Return [x, y] of the center of cell containing provided text 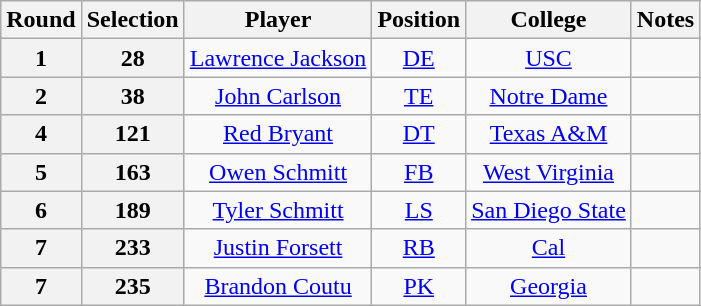
TE [419, 96]
233 [132, 248]
LS [419, 210]
38 [132, 96]
USC [549, 58]
6 [41, 210]
235 [132, 286]
163 [132, 172]
28 [132, 58]
West Virginia [549, 172]
Owen Schmitt [278, 172]
Cal [549, 248]
FB [419, 172]
PK [419, 286]
DT [419, 134]
College [549, 20]
5 [41, 172]
Brandon Coutu [278, 286]
Red Bryant [278, 134]
121 [132, 134]
4 [41, 134]
Position [419, 20]
Round [41, 20]
2 [41, 96]
Tyler Schmitt [278, 210]
San Diego State [549, 210]
Notes [665, 20]
1 [41, 58]
Player [278, 20]
Texas A&M [549, 134]
Justin Forsett [278, 248]
Notre Dame [549, 96]
189 [132, 210]
RB [419, 248]
DE [419, 58]
John Carlson [278, 96]
Georgia [549, 286]
Lawrence Jackson [278, 58]
Selection [132, 20]
